Find where the given text appears and provide that cell's center as [X, Y] coordinate. 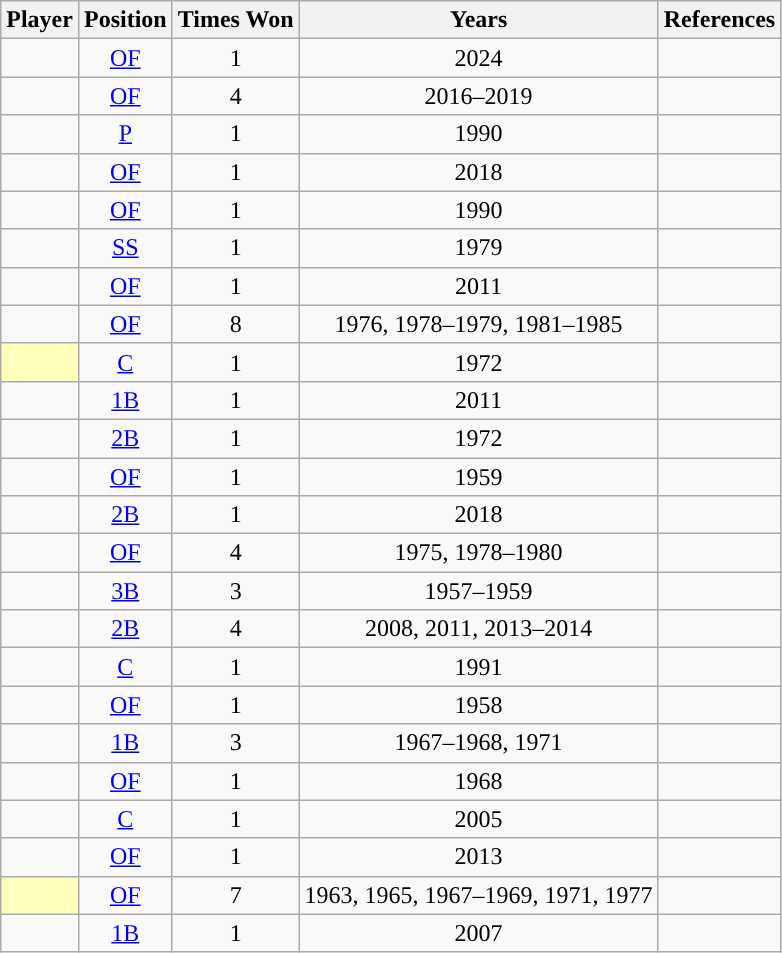
Times Won [236, 20]
Years [478, 20]
SS [125, 248]
1957–1959 [478, 591]
7 [236, 895]
1979 [478, 248]
1959 [478, 477]
Player [40, 20]
2005 [478, 819]
2016–2019 [478, 96]
1975, 1978–1980 [478, 553]
2007 [478, 933]
Position [125, 20]
1968 [478, 781]
P [125, 134]
1958 [478, 705]
1963, 1965, 1967–1969, 1971, 1977 [478, 895]
1991 [478, 667]
3B [125, 591]
References [720, 20]
8 [236, 324]
2008, 2011, 2013–2014 [478, 629]
1967–1968, 1971 [478, 743]
2013 [478, 857]
2024 [478, 58]
1976, 1978–1979, 1981–1985 [478, 324]
